For the text-containing cell, return its midpoint in (X, Y) coordinate format. 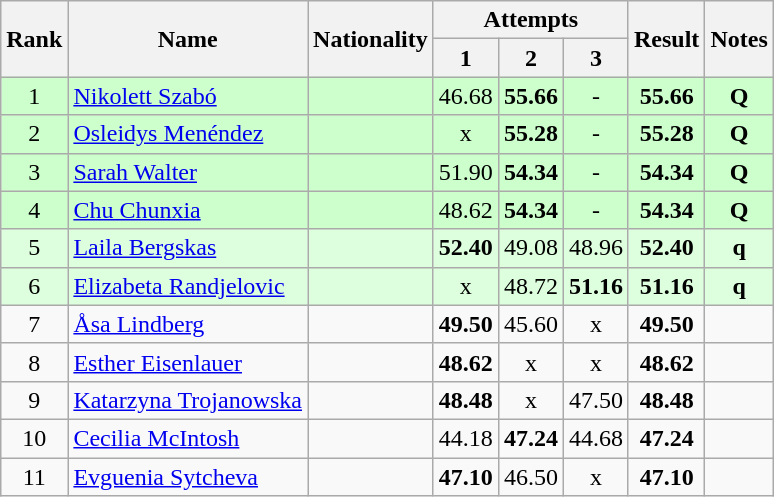
46.68 (466, 96)
4 (34, 210)
10 (34, 438)
Attempts (530, 20)
7 (34, 324)
49.08 (530, 248)
Laila Bergskas (188, 248)
Åsa Lindberg (188, 324)
Nationality (371, 39)
Esther Eisenlauer (188, 362)
Nikolett Szabó (188, 96)
Rank (34, 39)
46.50 (530, 477)
8 (34, 362)
Sarah Walter (188, 172)
Result (666, 39)
6 (34, 286)
48.96 (596, 248)
45.60 (530, 324)
11 (34, 477)
Osleidys Menéndez (188, 134)
Elizabeta Randjelovic (188, 286)
Evguenia Sytcheva (188, 477)
Notes (739, 39)
Chu Chunxia (188, 210)
47.50 (596, 400)
Cecilia McIntosh (188, 438)
48.72 (530, 286)
51.90 (466, 172)
44.68 (596, 438)
9 (34, 400)
Katarzyna Trojanowska (188, 400)
44.18 (466, 438)
Name (188, 39)
5 (34, 248)
